Pinpoint the cell where the given text exists, returning its (x, y) midpoint coordinate. 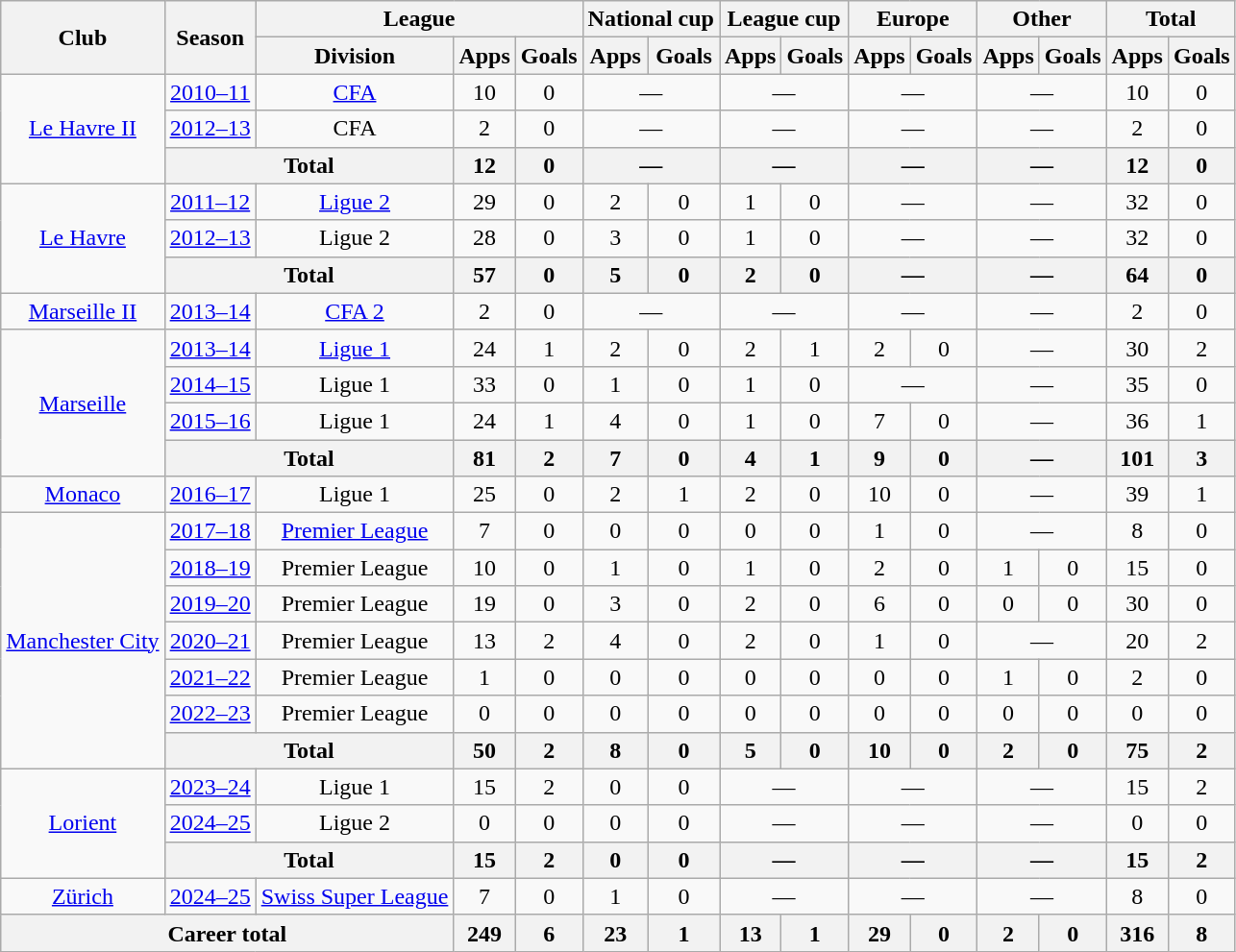
Marseille (83, 403)
Other (1042, 19)
Monaco (83, 495)
2015–16 (210, 421)
19 (484, 604)
9 (879, 458)
249 (484, 933)
50 (484, 750)
2011–12 (210, 202)
25 (484, 495)
2020–21 (210, 641)
2023–24 (210, 787)
2021–22 (210, 677)
33 (484, 384)
101 (1137, 458)
Le Havre (83, 238)
Club (83, 37)
National cup (651, 19)
Zürich (83, 896)
League cup (783, 19)
39 (1137, 495)
81 (484, 458)
Division (355, 56)
CFA 2 (355, 311)
Marseille II (83, 311)
Swiss Super League (355, 896)
League (419, 19)
2018–19 (210, 568)
2010–11 (210, 92)
2016–17 (210, 495)
23 (615, 933)
Season (210, 37)
Europe (913, 19)
2014–15 (210, 384)
Lorient (83, 823)
35 (1137, 384)
75 (1137, 750)
2022–23 (210, 714)
Manchester City (83, 641)
36 (1137, 421)
2019–20 (210, 604)
2017–18 (210, 531)
Le Havre II (83, 129)
20 (1137, 641)
57 (484, 275)
Career total (227, 933)
64 (1137, 275)
316 (1137, 933)
28 (484, 238)
